Locate the cell with the specified text and output its (X, Y) center coordinate. 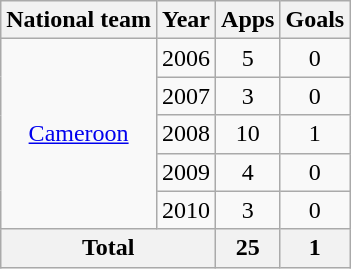
2006 (186, 58)
Goals (315, 20)
2008 (186, 134)
Year (186, 20)
5 (248, 58)
25 (248, 248)
2010 (186, 210)
National team (79, 20)
Cameroon (79, 134)
2009 (186, 172)
Apps (248, 20)
10 (248, 134)
Total (108, 248)
2007 (186, 96)
4 (248, 172)
